Search for the cell housing the specified text and yield its [x, y] center coordinate. 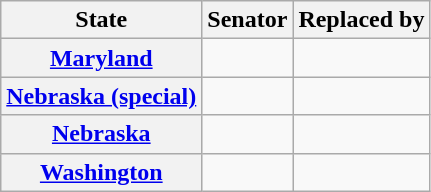
Replaced by [362, 20]
Maryland [102, 58]
Washington [102, 172]
Nebraska [102, 134]
Senator [248, 20]
State [102, 20]
Nebraska (special) [102, 96]
